Scan for the cell matching the given text and deliver its [X, Y] coordinate at center. 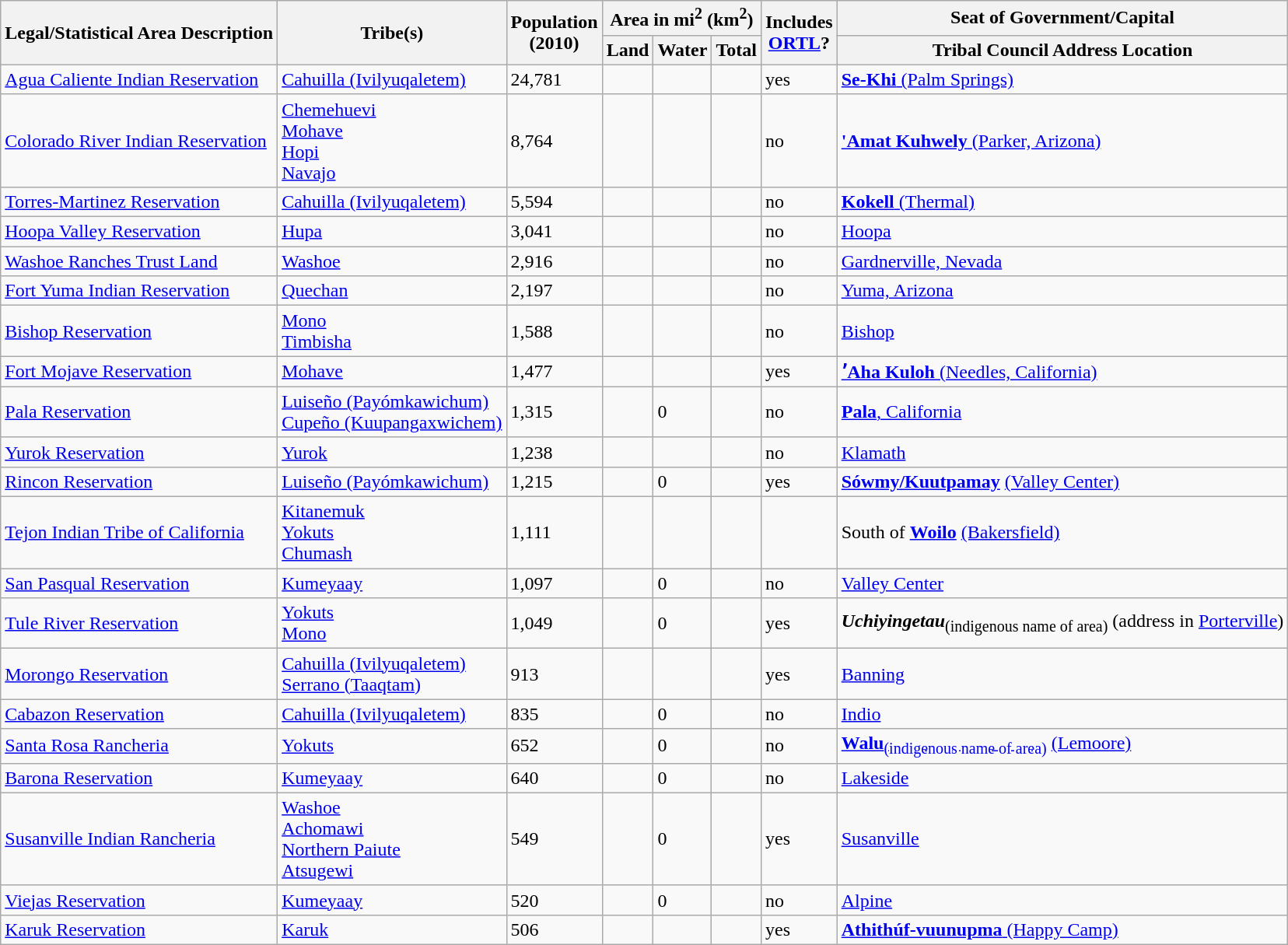
835 [554, 714]
Athithúf-vuunupma (Happy Camp) [1062, 929]
1,097 [554, 583]
24,781 [554, 79]
Torres-Martinez Reservation [139, 201]
Fort Yuma Indian Reservation [139, 291]
Washoe [392, 261]
Morongo Reservation [139, 674]
Barona Reservation [139, 778]
Klamath [1062, 452]
1,315 [554, 412]
Yokuts [392, 746]
San Pasqual Reservation [139, 583]
8,764 [554, 140]
Karuk [392, 929]
YokutsMono [392, 624]
Se-Khi (Palm Springs) [1062, 79]
506 [554, 929]
Bishop [1062, 331]
1,238 [554, 452]
Yurok Reservation [139, 452]
Hoopa Valley Reservation [139, 232]
Hupa [392, 232]
Banning [1062, 674]
Seat of Government/Capital [1062, 19]
Luiseño (Payómkawichum)Cupeño (Kuupangaxwichem) [392, 412]
ChemehueviMohaveHopiNavajo [392, 140]
1,049 [554, 624]
Mohave [392, 372]
549 [554, 838]
Valley Center [1062, 583]
Sówmy/Kuutpamay (Valley Center) [1062, 481]
'Amat Kuhwely (Parker, Arizona) [1062, 140]
Tribal Council Address Location [1062, 50]
3,041 [554, 232]
5,594 [554, 201]
Cahuilla (Ivilyuqaletem)Serrano (Taaqtam) [392, 674]
Quechan [392, 291]
Viejas Reservation [139, 900]
Walu(indigenous name of area) (Lemoore) [1062, 746]
Santa Rosa Rancheria [139, 746]
Water [683, 50]
Bishop Reservation [139, 331]
Uchiyingetau(indigenous name of area) (address in Porterville) [1062, 624]
640 [554, 778]
Susanville [1062, 838]
South of Woilo (Bakersfield) [1062, 533]
Susanville Indian Rancheria [139, 838]
652 [554, 746]
IncludesORTL? [799, 33]
Agua Caliente Indian Reservation [139, 79]
Pala, California [1062, 412]
Lakeside [1062, 778]
1,215 [554, 481]
MonoTimbisha [392, 331]
Pala Reservation [139, 412]
Population(2010) [554, 33]
Cabazon Reservation [139, 714]
Tejon Indian Tribe of California [139, 533]
KitanemukYokutsChumash [392, 533]
WashoeAchomawiNorthern PaiuteAtsugewi [392, 838]
Colorado River Indian Reservation [139, 140]
ʼAha Kuloh (Needles, California) [1062, 372]
1,111 [554, 533]
1,588 [554, 331]
Hoopa [1062, 232]
Yuma, Arizona [1062, 291]
Alpine [1062, 900]
Land [628, 50]
Area in mi2 (km2) [681, 19]
Kokell (Thermal) [1062, 201]
Karuk Reservation [139, 929]
Luiseño (Payómkawichum) [392, 481]
2,916 [554, 261]
Tule River Reservation [139, 624]
913 [554, 674]
1,477 [554, 372]
2,197 [554, 291]
Legal/Statistical Area Description [139, 33]
Yurok [392, 452]
Gardnerville, Nevada [1062, 261]
Total [737, 50]
Tribe(s) [392, 33]
Indio [1062, 714]
520 [554, 900]
Washoe Ranches Trust Land [139, 261]
Rincon Reservation [139, 481]
Fort Mojave Reservation [139, 372]
